Determine the [X, Y] coordinate at the center of the cell enclosing the given text.  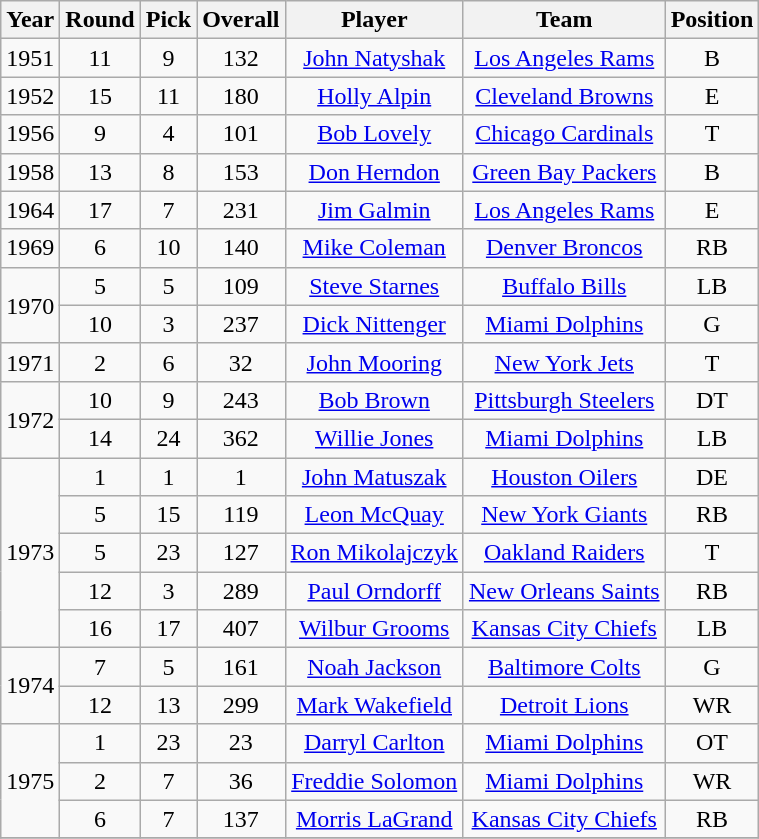
Dick Nittenger [374, 324]
Leon McQuay [374, 515]
Mark Wakefield [374, 705]
127 [241, 553]
Year [30, 20]
Ron Mikolajczyk [374, 553]
Team [564, 20]
Position [712, 20]
109 [241, 286]
OT [712, 743]
DT [712, 400]
Jim Galmin [374, 210]
1964 [30, 210]
Morris LaGrand [374, 819]
Don Herndon [374, 172]
Player [374, 20]
Bob Brown [374, 400]
1970 [30, 305]
Mike Coleman [374, 248]
1969 [30, 248]
8 [168, 172]
New York Giants [564, 515]
Willie Jones [374, 438]
Denver Broncos [564, 248]
Pittsburgh Steelers [564, 400]
36 [241, 781]
32 [241, 362]
14 [100, 438]
Baltimore Colts [564, 667]
Bob Lovely [374, 134]
1951 [30, 58]
Noah Jackson [374, 667]
John Natyshak [374, 58]
407 [241, 629]
4 [168, 134]
24 [168, 438]
Cleveland Browns [564, 96]
Oakland Raiders [564, 553]
1975 [30, 781]
362 [241, 438]
16 [100, 629]
137 [241, 819]
Wilbur Grooms [374, 629]
Houston Oilers [564, 477]
1958 [30, 172]
237 [241, 324]
140 [241, 248]
1972 [30, 419]
1974 [30, 686]
299 [241, 705]
Holly Alpin [374, 96]
John Matuszak [374, 477]
132 [241, 58]
New York Jets [564, 362]
John Mooring [374, 362]
153 [241, 172]
243 [241, 400]
231 [241, 210]
1973 [30, 553]
Detroit Lions [564, 705]
Round [100, 20]
Chicago Cardinals [564, 134]
289 [241, 591]
DE [712, 477]
Steve Starnes [374, 286]
161 [241, 667]
New Orleans Saints [564, 591]
Green Bay Packers [564, 172]
180 [241, 96]
Pick [168, 20]
Darryl Carlton [374, 743]
1956 [30, 134]
Paul Orndorff [374, 591]
1971 [30, 362]
119 [241, 515]
Overall [241, 20]
1952 [30, 96]
Freddie Solomon [374, 781]
101 [241, 134]
Buffalo Bills [564, 286]
